Pinpoint the cell where the given text exists, returning its (X, Y) midpoint coordinate. 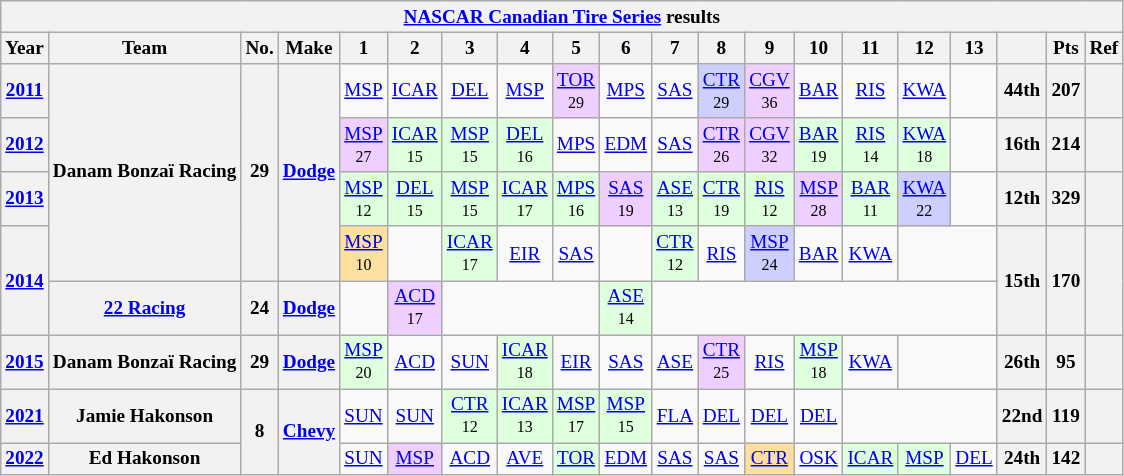
10 (818, 48)
Jamie Hakonson (144, 416)
FLA (675, 416)
2015 (25, 362)
142 (1066, 459)
ICAR13 (524, 416)
2014 (25, 280)
ASE14 (626, 307)
MSP12 (364, 199)
24 (260, 307)
CGV32 (770, 145)
CTR25 (721, 362)
16th (1022, 145)
BAR19 (818, 145)
ICAR18 (524, 362)
5 (576, 48)
12th (1022, 199)
NASCAR Canadian Tire Series results (562, 17)
2012 (25, 145)
ICAR15 (414, 145)
9 (770, 48)
214 (1066, 145)
CTR29 (721, 91)
KWA18 (924, 145)
12 (924, 48)
11 (870, 48)
2 (414, 48)
MSP20 (364, 362)
DEL15 (414, 199)
Ref (1104, 48)
TOR (576, 459)
24th (1022, 459)
2013 (25, 199)
Pts (1066, 48)
TOR29 (576, 91)
OSK (818, 459)
BAR11 (870, 199)
26th (1022, 362)
CTR19 (721, 199)
RIS14 (870, 145)
119 (1066, 416)
MSP10 (364, 253)
MSP27 (364, 145)
SAS19 (626, 199)
Chevy (308, 432)
AVE (524, 459)
No. (260, 48)
CGV36 (770, 91)
ACD17 (414, 307)
MSP24 (770, 253)
MSP17 (576, 416)
170 (1066, 280)
MSP18 (818, 362)
CTR26 (721, 145)
ASE (675, 362)
ASE13 (675, 199)
2021 (25, 416)
15th (1022, 280)
Year (25, 48)
207 (1066, 91)
2022 (25, 459)
4 (524, 48)
22 Racing (144, 307)
Ed Hakonson (144, 459)
Make (308, 48)
6 (626, 48)
7 (675, 48)
Team (144, 48)
CTR (770, 459)
MSP28 (818, 199)
44th (1022, 91)
1 (364, 48)
329 (1066, 199)
22nd (1022, 416)
3 (470, 48)
RIS12 (770, 199)
MPS16 (576, 199)
95 (1066, 362)
2011 (25, 91)
DEL16 (524, 145)
13 (974, 48)
KWA22 (924, 199)
